Pinpoint the cell where the given text exists, returning its [x, y] midpoint coordinate. 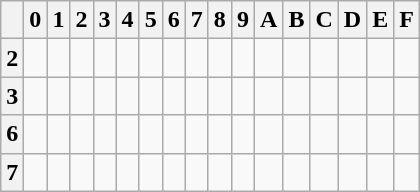
1 [58, 20]
9 [242, 20]
8 [220, 20]
C [324, 20]
0 [36, 20]
E [380, 20]
D [352, 20]
B [296, 20]
4 [128, 20]
5 [150, 20]
A [268, 20]
F [407, 20]
